Scan for the cell matching the given text and deliver its [x, y] coordinate at center. 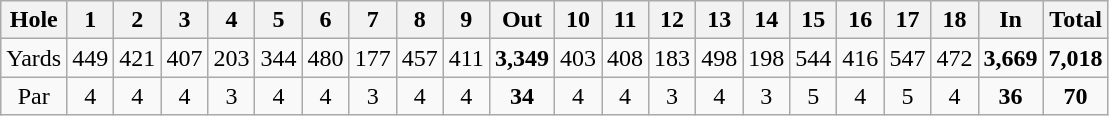
2 [138, 20]
Out [522, 20]
498 [720, 58]
Par [34, 96]
9 [466, 20]
70 [1076, 96]
407 [184, 58]
8 [420, 20]
17 [908, 20]
183 [672, 58]
449 [90, 58]
472 [954, 58]
13 [720, 20]
177 [372, 58]
1 [90, 20]
16 [860, 20]
544 [814, 58]
344 [278, 58]
6 [326, 20]
10 [578, 20]
547 [908, 58]
Total [1076, 20]
36 [1010, 96]
34 [522, 96]
7 [372, 20]
457 [420, 58]
3,669 [1010, 58]
7,018 [1076, 58]
Yards [34, 58]
411 [466, 58]
198 [766, 58]
12 [672, 20]
416 [860, 58]
11 [626, 20]
3,349 [522, 58]
203 [232, 58]
Hole [34, 20]
421 [138, 58]
18 [954, 20]
408 [626, 58]
15 [814, 20]
403 [578, 58]
In [1010, 20]
14 [766, 20]
480 [326, 58]
